Detect which cell encompasses the target text, then output its [X, Y] center coordinate. 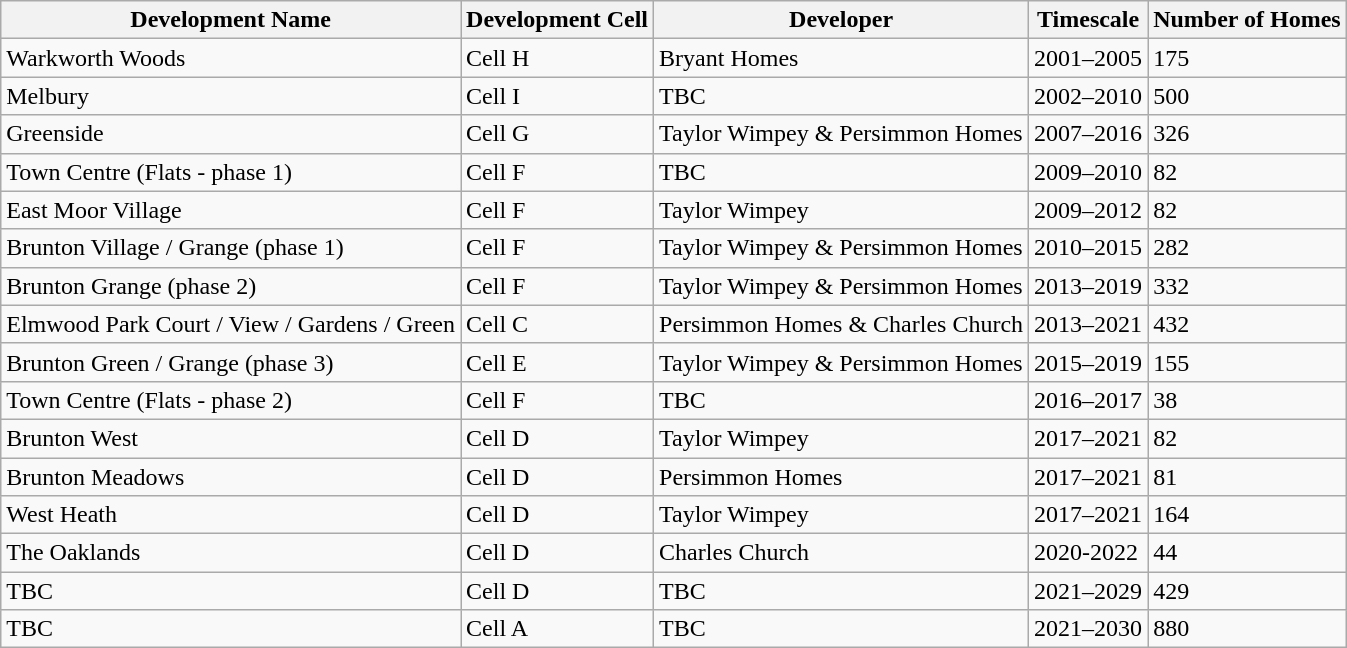
2013–2019 [1088, 286]
Cell H [558, 58]
282 [1248, 248]
Development Name [231, 20]
2001–2005 [1088, 58]
38 [1248, 400]
Cell A [558, 629]
429 [1248, 591]
500 [1248, 96]
Brunton West [231, 438]
Elmwood Park Court / View / Gardens / Green [231, 324]
2021–2030 [1088, 629]
Persimmon Homes & Charles Church [842, 324]
175 [1248, 58]
Brunton Grange (phase 2) [231, 286]
Cell C [558, 324]
Greenside [231, 134]
164 [1248, 515]
2002–2010 [1088, 96]
2013–2021 [1088, 324]
Bryant Homes [842, 58]
Town Centre (Flats - phase 1) [231, 172]
2015–2019 [1088, 362]
2016–2017 [1088, 400]
Melbury [231, 96]
81 [1248, 477]
880 [1248, 629]
Warkworth Woods [231, 58]
The Oaklands [231, 553]
2009–2012 [1088, 210]
Cell E [558, 362]
Town Centre (Flats - phase 2) [231, 400]
2020-2022 [1088, 553]
Cell G [558, 134]
Charles Church [842, 553]
44 [1248, 553]
West Heath [231, 515]
Developer [842, 20]
2009–2010 [1088, 172]
326 [1248, 134]
Brunton Village / Grange (phase 1) [231, 248]
332 [1248, 286]
Number of Homes [1248, 20]
Development Cell [558, 20]
2010–2015 [1088, 248]
2021–2029 [1088, 591]
East Moor Village [231, 210]
432 [1248, 324]
Brunton Meadows [231, 477]
Cell I [558, 96]
Brunton Green / Grange (phase 3) [231, 362]
2007–2016 [1088, 134]
155 [1248, 362]
Timescale [1088, 20]
Persimmon Homes [842, 477]
